Scan for the cell matching the given text and deliver its (X, Y) coordinate at center. 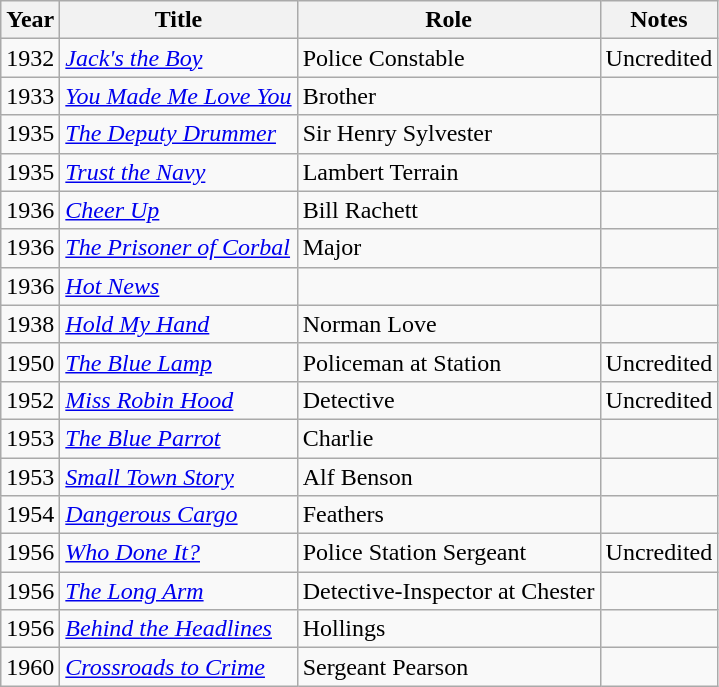
1950 (30, 362)
Major (448, 248)
Detective (448, 400)
Cheer Up (178, 210)
Sir Henry Sylvester (448, 134)
Dangerous Cargo (178, 515)
Crossroads to Crime (178, 667)
Trust the Navy (178, 172)
You Made Me Love You (178, 96)
1952 (30, 400)
1932 (30, 58)
Notes (659, 20)
The Blue Lamp (178, 362)
Lambert Terrain (448, 172)
Miss Robin Hood (178, 400)
1933 (30, 96)
The Prisoner of Corbal (178, 248)
Norman Love (448, 324)
Police Station Sergeant (448, 553)
Hot News (178, 286)
1954 (30, 515)
The Blue Parrot (178, 438)
Police Constable (448, 58)
1960 (30, 667)
1938 (30, 324)
Small Town Story (178, 477)
Policeman at Station (448, 362)
Who Done It? (178, 553)
Jack's the Boy (178, 58)
Detective-Inspector at Chester (448, 591)
Behind the Headlines (178, 629)
Sergeant Pearson (448, 667)
Hollings (448, 629)
Brother (448, 96)
Role (448, 20)
Charlie (448, 438)
The Long Arm (178, 591)
Title (178, 20)
Year (30, 20)
Hold My Hand (178, 324)
Alf Benson (448, 477)
Feathers (448, 515)
Bill Rachett (448, 210)
The Deputy Drummer (178, 134)
